Search for the cell housing the specified text and yield its [x, y] center coordinate. 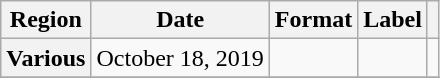
Label [393, 20]
Region [46, 20]
Various [46, 58]
Date [180, 20]
October 18, 2019 [180, 58]
Format [313, 20]
